Return the (x, y) coordinate for the center point of the cell that contains the specified text.  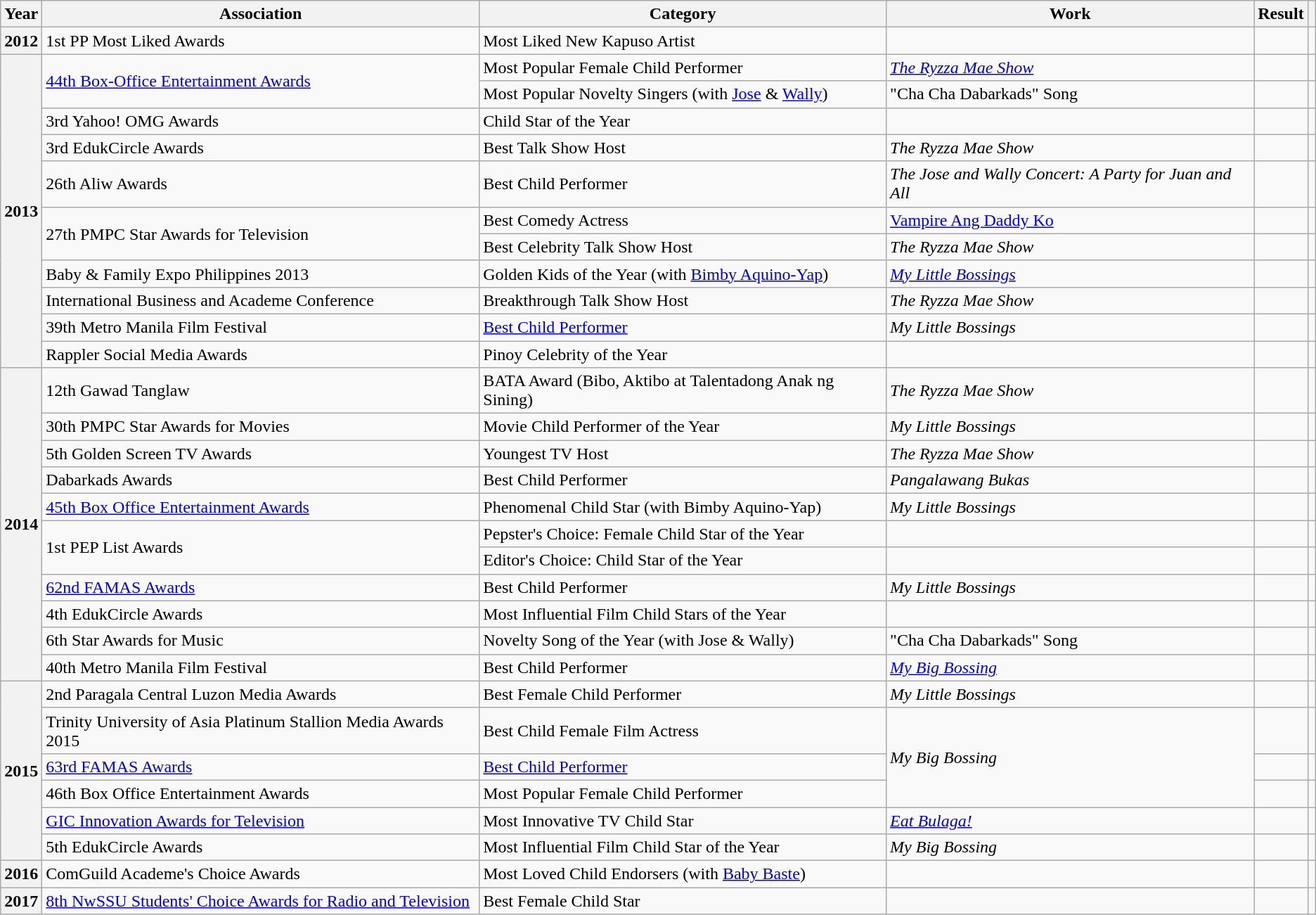
Most Influential Film Child Stars of the Year (683, 614)
ComGuild Academe's Choice Awards (261, 874)
39th Metro Manila Film Festival (261, 327)
Work (1070, 14)
Eat Bulaga! (1070, 821)
Most Innovative TV Child Star (683, 821)
40th Metro Manila Film Festival (261, 667)
5th Golden Screen TV Awards (261, 454)
5th EdukCircle Awards (261, 847)
2015 (21, 771)
Novelty Song of the Year (with Jose & Wally) (683, 641)
BATA Award (Bibo, Aktibo at Talentadong Anak ng Sining) (683, 391)
Most Liked New Kapuso Artist (683, 41)
Pepster's Choice: Female Child Star of the Year (683, 534)
1st PEP List Awards (261, 547)
63rd FAMAS Awards (261, 767)
Most Influential Film Child Star of the Year (683, 847)
2013 (21, 211)
Best Celebrity Talk Show Host (683, 247)
30th PMPC Star Awards for Movies (261, 427)
Pangalawang Bukas (1070, 480)
Best Comedy Actress (683, 220)
Vampire Ang Daddy Ko (1070, 220)
Most Loved Child Endorsers (with Baby Baste) (683, 874)
45th Box Office Entertainment Awards (261, 507)
Year (21, 14)
Association (261, 14)
2016 (21, 874)
Best Female Child Star (683, 901)
Movie Child Performer of the Year (683, 427)
Trinity University of Asia Platinum Stallion Media Awards 2015 (261, 730)
Baby & Family Expo Philippines 2013 (261, 274)
Phenomenal Child Star (with Bimby Aquino-Yap) (683, 507)
The Jose and Wally Concert: A Party for Juan and All (1070, 184)
2nd Paragala Central Luzon Media Awards (261, 694)
1st PP Most Liked Awards (261, 41)
44th Box-Office Entertainment Awards (261, 81)
International Business and Academe Conference (261, 300)
2017 (21, 901)
6th Star Awards for Music (261, 641)
Child Star of the Year (683, 121)
Rappler Social Media Awards (261, 354)
12th Gawad Tanglaw (261, 391)
2014 (21, 525)
Youngest TV Host (683, 454)
Best Child Female Film Actress (683, 730)
Golden Kids of the Year (with Bimby Aquino-Yap) (683, 274)
Editor's Choice: Child Star of the Year (683, 561)
27th PMPC Star Awards for Television (261, 233)
Breakthrough Talk Show Host (683, 300)
3rd EdukCircle Awards (261, 148)
Best Talk Show Host (683, 148)
Category (683, 14)
Best Female Child Performer (683, 694)
2012 (21, 41)
Pinoy Celebrity of the Year (683, 354)
3rd Yahoo! OMG Awards (261, 121)
8th NwSSU Students' Choice Awards for Radio and Television (261, 901)
62nd FAMAS Awards (261, 587)
46th Box Office Entertainment Awards (261, 793)
Dabarkads Awards (261, 480)
GIC Innovation Awards for Television (261, 821)
Result (1281, 14)
26th Aliw Awards (261, 184)
Most Popular Novelty Singers (with Jose & Wally) (683, 94)
4th EdukCircle Awards (261, 614)
